Extract the (X, Y) coordinate from the center of the cell holding the provided text.  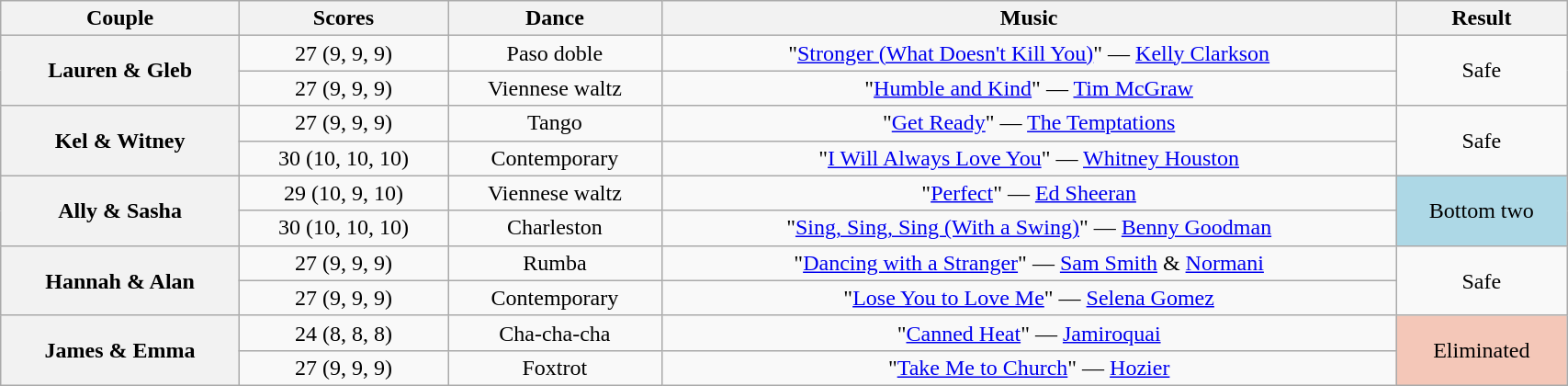
"I Will Always Love You" — Whitney Houston (1029, 158)
"Perfect" — Ed Sheeran (1029, 193)
Foxtrot (555, 368)
Lauren & Gleb (120, 71)
Bottom two (1482, 210)
"Humble and Kind" — Tim McGraw (1029, 88)
"Sing, Sing, Sing (With a Swing)" — Benny Goodman (1029, 228)
Music (1029, 18)
Tango (555, 123)
29 (10, 9, 10) (344, 193)
Dance (555, 18)
"Dancing with a Stranger" — Sam Smith & Normani (1029, 263)
Hannah & Alan (120, 280)
24 (8, 8, 8) (344, 333)
"Stronger (What Doesn't Kill You)" — Kelly Clarkson (1029, 53)
Kel & Witney (120, 141)
Eliminated (1482, 350)
Scores (344, 18)
"Lose You to Love Me" — Selena Gomez (1029, 298)
Result (1482, 18)
"Get Ready" — The Temptations (1029, 123)
"Canned Heat" — Jamiroquai (1029, 333)
Paso doble (555, 53)
"Take Me to Church" — Hozier (1029, 368)
Couple (120, 18)
Rumba (555, 263)
Ally & Sasha (120, 210)
James & Emma (120, 350)
Charleston (555, 228)
Cha-cha-cha (555, 333)
